Output the [x, y] coordinate of the center of the cell containing the given text.  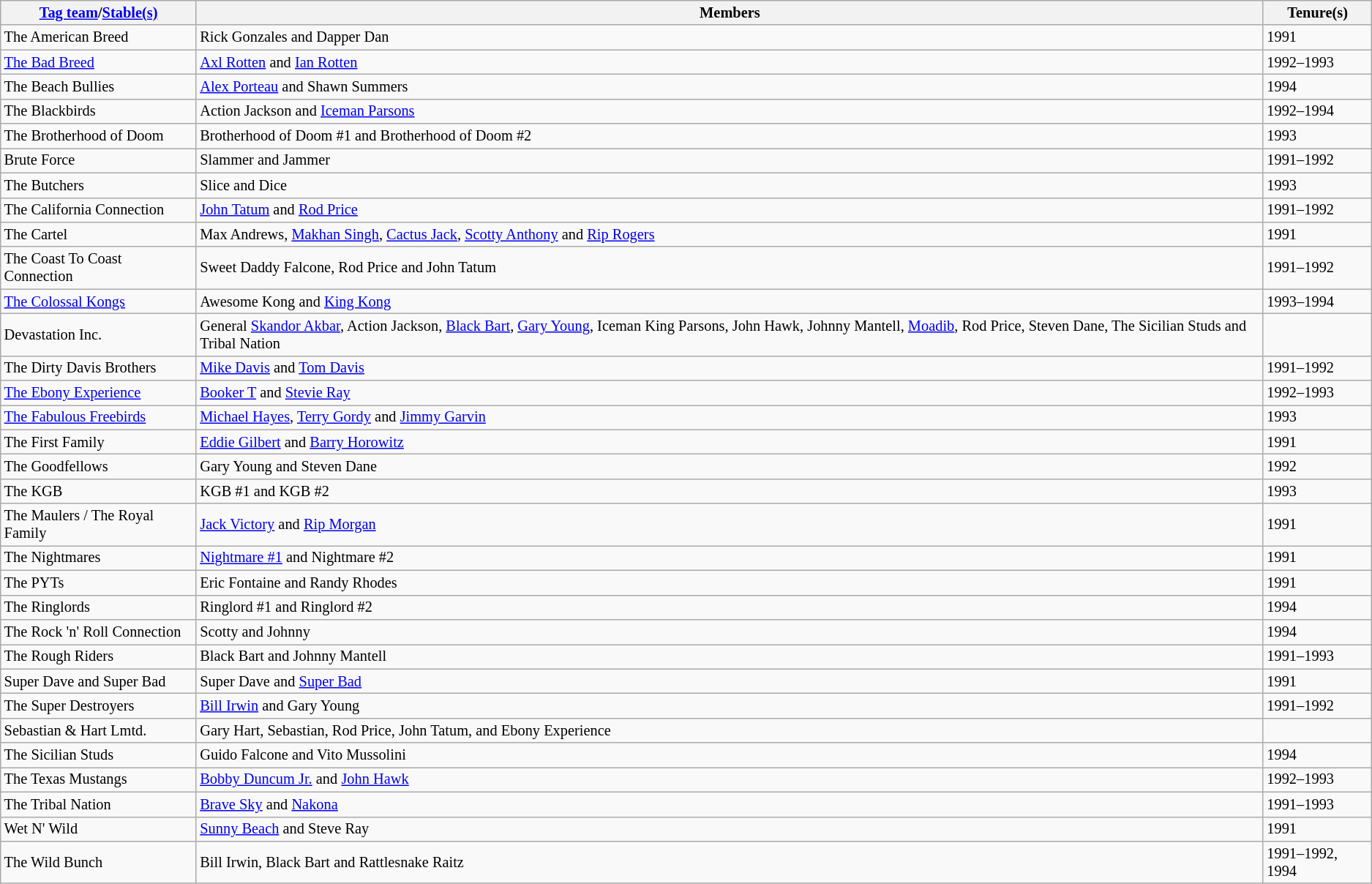
1992–1994 [1317, 111]
The KGB [99, 491]
Devastation Inc. [99, 334]
Action Jackson and Iceman Parsons [730, 111]
1991–1992, 1994 [1317, 862]
1992 [1317, 466]
The First Family [99, 442]
Bobby Duncum Jr. and John Hawk [730, 779]
Brave Sky and Nakona [730, 804]
Slice and Dice [730, 185]
The American Breed [99, 37]
The Nightmares [99, 558]
The Ringlords [99, 607]
Nightmare #1 and Nightmare #2 [730, 558]
The Super Destroyers [99, 705]
The Blackbirds [99, 111]
Max Andrews, Makhan Singh, Cactus Jack, Scotty Anthony and Rip Rogers [730, 234]
Members [730, 12]
The Dirty Davis Brothers [99, 368]
Guido Falcone and Vito Mussolini [730, 755]
The Coast To Coast Connection [99, 268]
Gary Hart, Sebastian, Rod Price, John Tatum, and Ebony Experience [730, 730]
The Colossal Kongs [99, 301]
1993–1994 [1317, 301]
Eddie Gilbert and Barry Horowitz [730, 442]
The Goodfellows [99, 466]
Black Bart and Johnny Mantell [730, 656]
Sunny Beach and Steve Ray [730, 829]
The Rock 'n' Roll Connection [99, 632]
The PYTs [99, 583]
Awesome Kong and King Kong [730, 301]
Eric Fontaine and Randy Rhodes [730, 583]
Bill Irwin and Gary Young [730, 705]
The Texas Mustangs [99, 779]
Wet N' Wild [99, 829]
Sweet Daddy Falcone, Rod Price and John Tatum [730, 268]
John Tatum and Rod Price [730, 210]
Jack Victory and Rip Morgan [730, 525]
The Butchers [99, 185]
Brute Force [99, 160]
Booker T and Stevie Ray [730, 393]
Gary Young and Steven Dane [730, 466]
The Maulers / The Royal Family [99, 525]
The Ebony Experience [99, 393]
The Cartel [99, 234]
KGB #1 and KGB #2 [730, 491]
The Wild Bunch [99, 862]
The Bad Breed [99, 62]
Sebastian & Hart Lmtd. [99, 730]
Alex Porteau and Shawn Summers [730, 86]
Scotty and Johnny [730, 632]
Brotherhood of Doom #1 and Brotherhood of Doom #2 [730, 136]
The Fabulous Freebirds [99, 417]
Bill Irwin, Black Bart and Rattlesnake Raitz [730, 862]
The Brotherhood of Doom [99, 136]
Michael Hayes, Terry Gordy and Jimmy Garvin [730, 417]
Rick Gonzales and Dapper Dan [730, 37]
Axl Rotten and Ian Rotten [730, 62]
The Rough Riders [99, 656]
Mike Davis and Tom Davis [730, 368]
The California Connection [99, 210]
Ringlord #1 and Ringlord #2 [730, 607]
Tag team/Stable(s) [99, 12]
Tenure(s) [1317, 12]
Slammer and Jammer [730, 160]
The Tribal Nation [99, 804]
The Beach Bullies [99, 86]
The Sicilian Studs [99, 755]
